Identify which cell holds the provided text, then report its [X, Y] central coordinate. 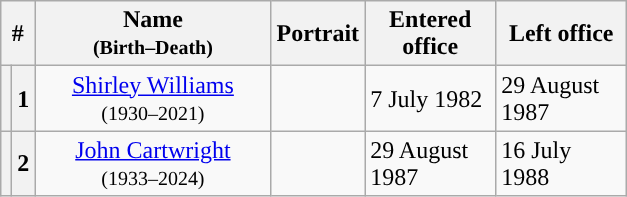
7 July 1982 [430, 98]
Portrait [318, 34]
John Cartwright(1933–2024) [153, 164]
16 July 1988 [562, 164]
Entered office [430, 34]
1 [24, 98]
Name(Birth–Death) [153, 34]
# [18, 34]
2 [24, 164]
Left office [562, 34]
Shirley Williams(1930–2021) [153, 98]
